Provide the (x, y) coordinate of the cell's center where the given text is located.  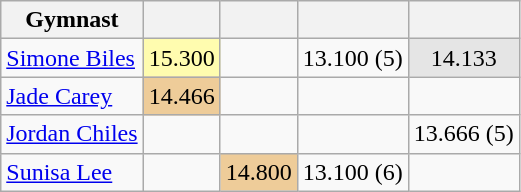
13.100 (5) (352, 58)
13.100 (6) (352, 172)
13.666 (5) (464, 134)
14.466 (182, 96)
15.300 (182, 58)
14.133 (464, 58)
Gymnast (72, 20)
14.800 (258, 172)
Sunisa Lee (72, 172)
Simone Biles (72, 58)
Jordan Chiles (72, 134)
Jade Carey (72, 96)
